Provide the [X, Y] coordinate of the cell's center where the given text is located.  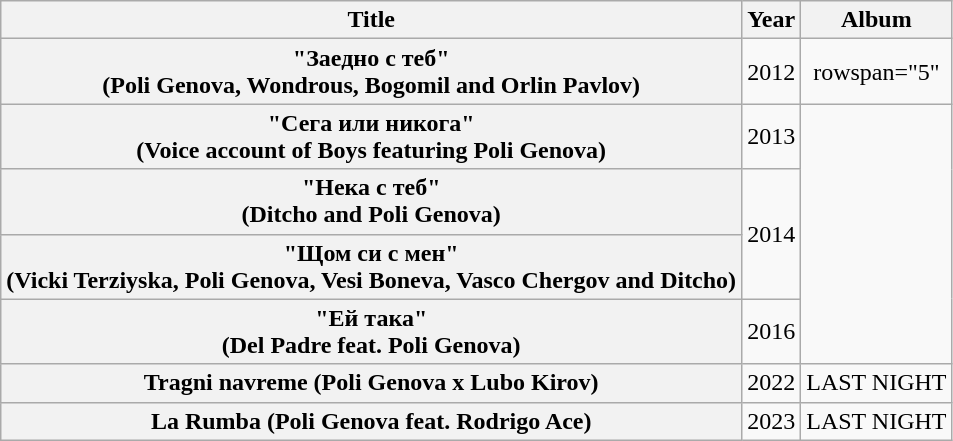
2016 [772, 332]
"Ей така"(Del Padre feat. Poli Genova) [372, 332]
Year [772, 20]
2022 [772, 383]
La Rumba (Poli Genova feat. Rodrigo Ace) [372, 421]
Title [372, 20]
rowspan="5" [876, 72]
2023 [772, 421]
2012 [772, 72]
"Щом си с мен"(Vicki Terziyska, Poli Genova, Vesi Boneva, Vasco Chergov and Ditcho) [372, 266]
"Сега или никога"(Voice account of Boys featuring Poli Genova) [372, 136]
2013 [772, 136]
"Заедно с теб"(Poli Genova, Wondrous, Bogomil and Orlin Pavlov) [372, 72]
"Нека с теб"(Ditcho and Poli Genova) [372, 202]
Tragni navreme (Poli Genova x Lubo Kirov) [372, 383]
Album [876, 20]
2014 [772, 234]
